Detect which cell encompasses the target text, then output its (X, Y) center coordinate. 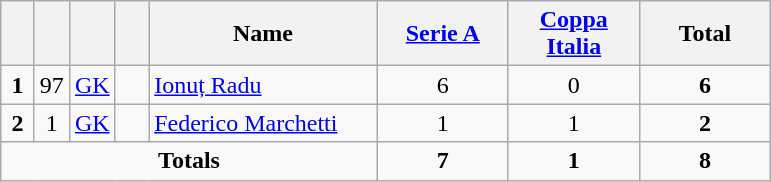
Ionuț Radu (264, 85)
7 (442, 161)
Federico Marchetti (264, 123)
97 (52, 85)
Totals (189, 161)
Serie A (442, 34)
Total (704, 34)
Coppa Italia (574, 34)
0 (574, 85)
8 (704, 161)
Name (264, 34)
